Scan for the cell matching the given text and deliver its (X, Y) coordinate at center. 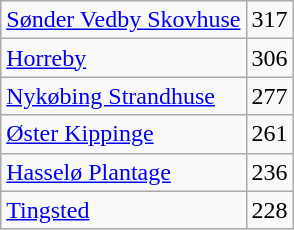
Tingsted (124, 210)
317 (270, 20)
Nykøbing Strandhuse (124, 96)
228 (270, 210)
277 (270, 96)
Sønder Vedby Skovhuse (124, 20)
236 (270, 172)
Hasselø Plantage (124, 172)
261 (270, 134)
306 (270, 58)
Horreby (124, 58)
Øster Kippinge (124, 134)
